Return (X, Y) of the center of cell containing provided text 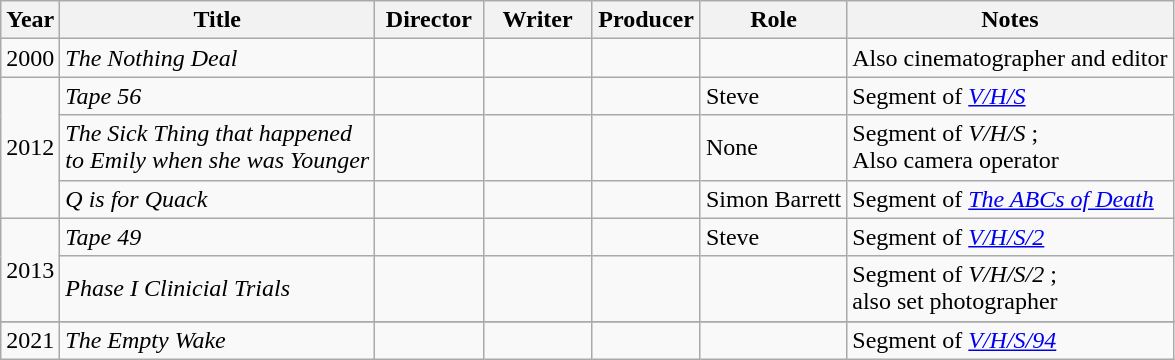
Q is for Quack (218, 199)
Also cinematographer and editor (1010, 58)
Segment of V/H/S (1010, 96)
Writer (538, 20)
Simon Barrett (773, 199)
Title (218, 20)
Phase I Clinicial Trials (218, 288)
Year (30, 20)
Segment of V/H/S/94 (1010, 340)
Tape 56 (218, 96)
Segment of V/H/S ; Also camera operator (1010, 148)
None (773, 148)
Segment of V/H/S/2 ; also set photographer (1010, 288)
The Empty Wake (218, 340)
Notes (1010, 20)
Segment of V/H/S/2 (1010, 237)
2021 (30, 340)
Producer (646, 20)
Role (773, 20)
Tape 49 (218, 237)
Segment of The ABCs of Death (1010, 199)
2000 (30, 58)
Director (430, 20)
2012 (30, 148)
The Nothing Deal (218, 58)
2013 (30, 270)
The Sick Thing that happenedto Emily when she was Younger (218, 148)
